Pinpoint the cell where the given text exists, returning its (X, Y) midpoint coordinate. 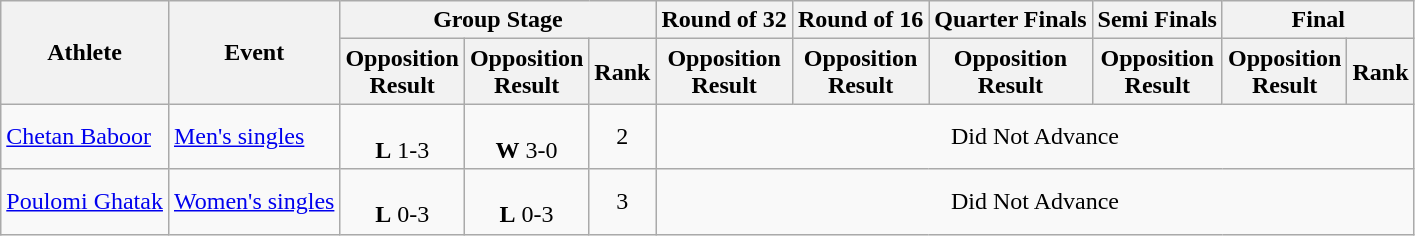
W 3-0 (526, 136)
Round of 32 (724, 20)
Semi Finals (1157, 20)
Men's singles (254, 136)
Round of 16 (860, 20)
Group Stage (498, 20)
Poulomi Ghatak (85, 202)
Quarter Finals (1010, 20)
2 (622, 136)
Event (254, 52)
3 (622, 202)
Final (1318, 20)
Athlete (85, 52)
Women's singles (254, 202)
L 1-3 (402, 136)
Chetan Baboor (85, 136)
